Return (x, y) of the center of cell containing provided text 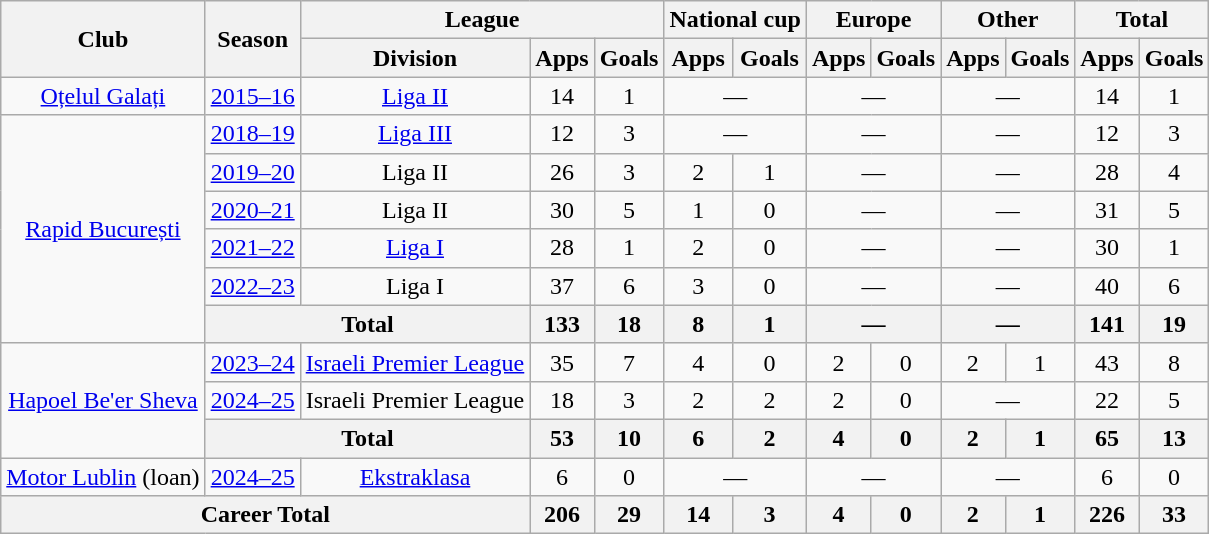
35 (562, 362)
33 (1174, 515)
43 (1107, 362)
13 (1174, 438)
2019–20 (252, 172)
7 (629, 362)
65 (1107, 438)
2023–24 (252, 362)
League (482, 20)
Club (103, 39)
Liga III (415, 134)
206 (562, 515)
Other (1008, 20)
19 (1174, 324)
133 (562, 324)
40 (1107, 286)
10 (629, 438)
Division (415, 58)
26 (562, 172)
Hapoel Be'er Sheva (103, 400)
37 (562, 286)
Europe (873, 20)
22 (1107, 400)
2018–19 (252, 134)
Oțelul Galați (103, 96)
Rapid București (103, 229)
53 (562, 438)
2015–16 (252, 96)
226 (1107, 515)
National cup (735, 20)
31 (1107, 210)
141 (1107, 324)
Motor Lublin (loan) (103, 477)
Season (252, 39)
2021–22 (252, 248)
29 (629, 515)
Career Total (266, 515)
2022–23 (252, 286)
2020–21 (252, 210)
Ekstraklasa (415, 477)
